Return the [x, y] coordinate for the center point of the cell that contains the specified text.  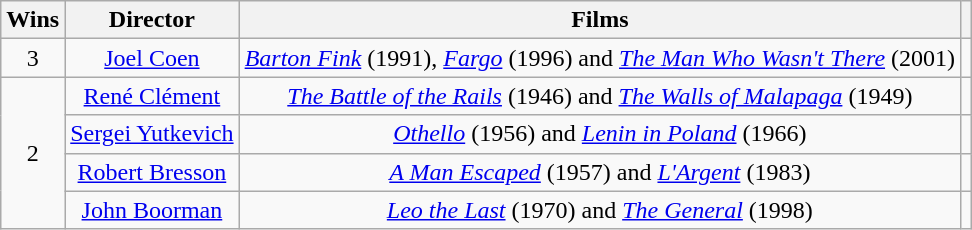
Director [152, 20]
Robert Bresson [152, 172]
Wins [33, 20]
Films [600, 20]
2 [33, 153]
A Man Escaped (1957) and L'Argent (1983) [600, 172]
Othello (1956) and Lenin in Poland (1966) [600, 134]
Joel Coen [152, 58]
John Boorman [152, 210]
René Clément [152, 96]
Barton Fink (1991), Fargo (1996) and The Man Who Wasn't There (2001) [600, 58]
The Battle of the Rails (1946) and The Walls of Malapaga (1949) [600, 96]
Sergei Yutkevich [152, 134]
3 [33, 58]
Leo the Last (1970) and The General (1998) [600, 210]
